Locate the cell with the specified text and output its [x, y] center coordinate. 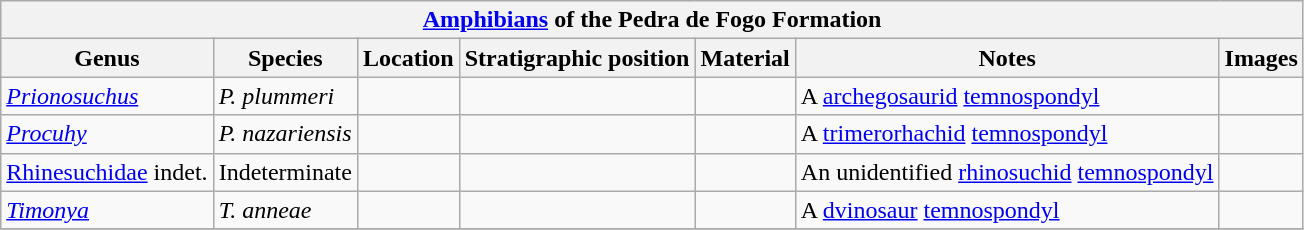
An unidentified rhinosuchid temnospondyl [1007, 172]
Stratigraphic position [577, 58]
P. nazariensis [285, 134]
P. plummeri [285, 96]
Procuhy [107, 134]
Location [408, 58]
Indeterminate [285, 172]
T. anneae [285, 210]
Species [285, 58]
Images [1261, 58]
Material [745, 58]
Timonya [107, 210]
Prionosuchus [107, 96]
Genus [107, 58]
Amphibians of the Pedra de Fogo Formation [652, 20]
A archegosaurid temnospondyl [1007, 96]
Notes [1007, 58]
A dvinosaur temnospondyl [1007, 210]
Rhinesuchidae indet. [107, 172]
A trimerorhachid temnospondyl [1007, 134]
